Locate the cell with the specified text and output its [x, y] center coordinate. 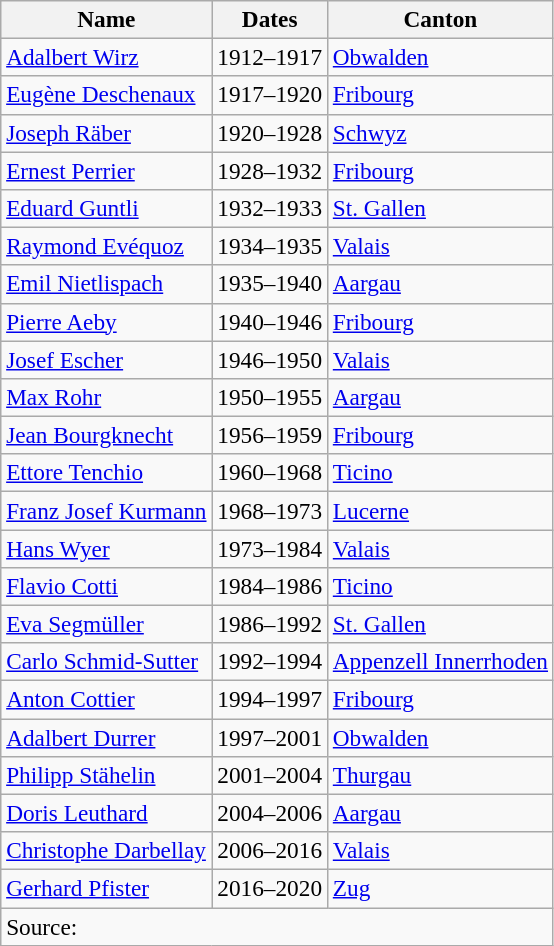
2006–2016 [270, 850]
Gerhard Pfister [106, 888]
2004–2006 [270, 813]
Doris Leuthard [106, 813]
Source: [278, 926]
Hans Wyer [106, 548]
1920–1928 [270, 133]
Thurgau [440, 775]
Ettore Tenchio [106, 473]
1912–1917 [270, 57]
1984–1986 [270, 586]
Adalbert Durrer [106, 737]
Flavio Cotti [106, 586]
Lucerne [440, 510]
1935–1940 [270, 284]
1992–1994 [270, 662]
Ernest Perrier [106, 170]
1986–1992 [270, 624]
Schwyz [440, 133]
1956–1959 [270, 435]
1960–1968 [270, 473]
Christophe Darbellay [106, 850]
Carlo Schmid-Sutter [106, 662]
Pierre Aeby [106, 322]
Franz Josef Kurmann [106, 510]
Name [106, 19]
Canton [440, 19]
Zug [440, 888]
Dates [270, 19]
1994–1997 [270, 699]
Eva Segmüller [106, 624]
1932–1933 [270, 208]
Raymond Evéquoz [106, 246]
Adalbert Wirz [106, 57]
1973–1984 [270, 548]
2016–2020 [270, 888]
Anton Cottier [106, 699]
1928–1932 [270, 170]
Eduard Guntli [106, 208]
Joseph Räber [106, 133]
1997–2001 [270, 737]
1940–1946 [270, 322]
2001–2004 [270, 775]
1917–1920 [270, 95]
1934–1935 [270, 246]
Emil Nietlispach [106, 284]
Max Rohr [106, 397]
Josef Escher [106, 359]
Jean Bourgknecht [106, 435]
Philipp Stähelin [106, 775]
1950–1955 [270, 397]
Eugène Deschenaux [106, 95]
Appenzell Innerrhoden [440, 662]
1946–1950 [270, 359]
1968–1973 [270, 510]
